Pinpoint the cell where the given text exists, returning its [x, y] midpoint coordinate. 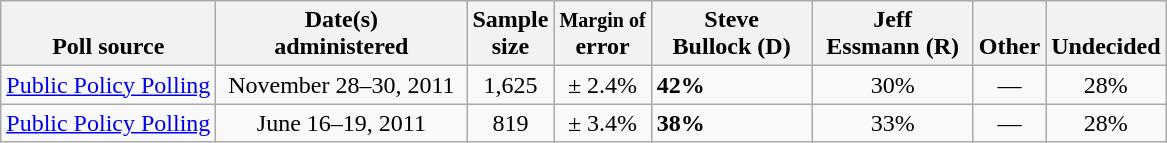
± 2.4% [602, 85]
Poll source [108, 34]
Date(s)administered [342, 34]
November 28–30, 2011 [342, 85]
JeffEssmann (R) [892, 34]
819 [510, 123]
June 16–19, 2011 [342, 123]
1,625 [510, 85]
Other [1009, 34]
Samplesize [510, 34]
42% [732, 85]
Undecided [1106, 34]
30% [892, 85]
± 3.4% [602, 123]
Margin oferror [602, 34]
SteveBullock (D) [732, 34]
33% [892, 123]
38% [732, 123]
